Locate the cell with the specified text and output its [x, y] center coordinate. 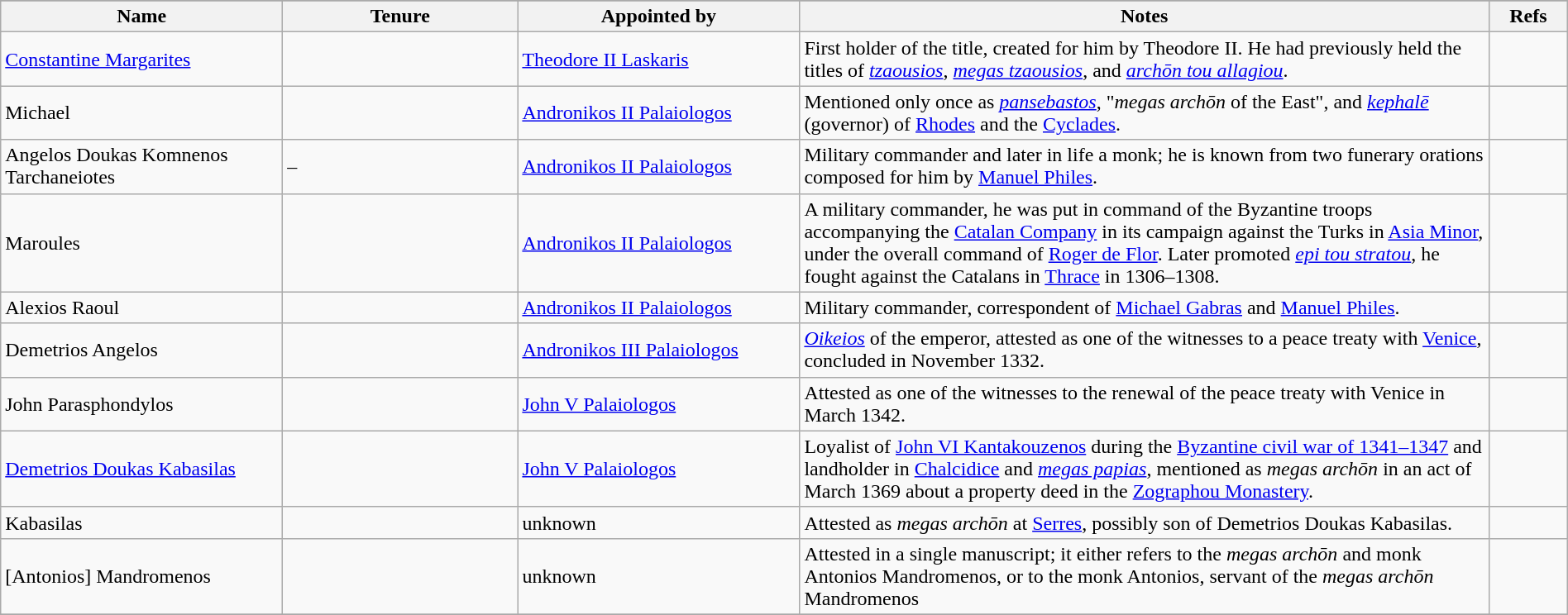
Alexios Raoul [142, 307]
Demetrios Doukas Kabasilas [142, 469]
Mentioned only once as pansebastos, "megas archōn of the East", and kephalē (governor) of Rhodes and the Cyclades. [1145, 112]
– [400, 167]
Oikeios of the emperor, attested as one of the witnesses to a peace treaty with Venice, concluded in November 1332. [1145, 350]
Refs [1528, 17]
Michael [142, 112]
Angelos Doukas Komnenos Tarchaneiotes [142, 167]
Constantine Margarites [142, 60]
Appointed by [658, 17]
Notes [1145, 17]
John Parasphondylos [142, 403]
Demetrios Angelos [142, 350]
[Antonios] Mandromenos [142, 576]
Theodore II Laskaris [658, 60]
Military commander, correspondent of Michael Gabras and Manuel Philes. [1145, 307]
Kabasilas [142, 522]
Tenure [400, 17]
Military commander and later in life a monk; he is known from two funerary orations composed for him by Manuel Philes. [1145, 167]
Maroules [142, 243]
Attested as one of the witnesses to the renewal of the peace treaty with Venice in March 1342. [1145, 403]
First holder of the title, created for him by Theodore II. He had previously held the titles of tzaousios, megas tzaousios, and archōn tou allagiou. [1145, 60]
Name [142, 17]
Andronikos III Palaiologos [658, 350]
Attested as megas archōn at Serres, possibly son of Demetrios Doukas Kabasilas. [1145, 522]
